Scan for the cell matching the given text and deliver its (x, y) coordinate at center. 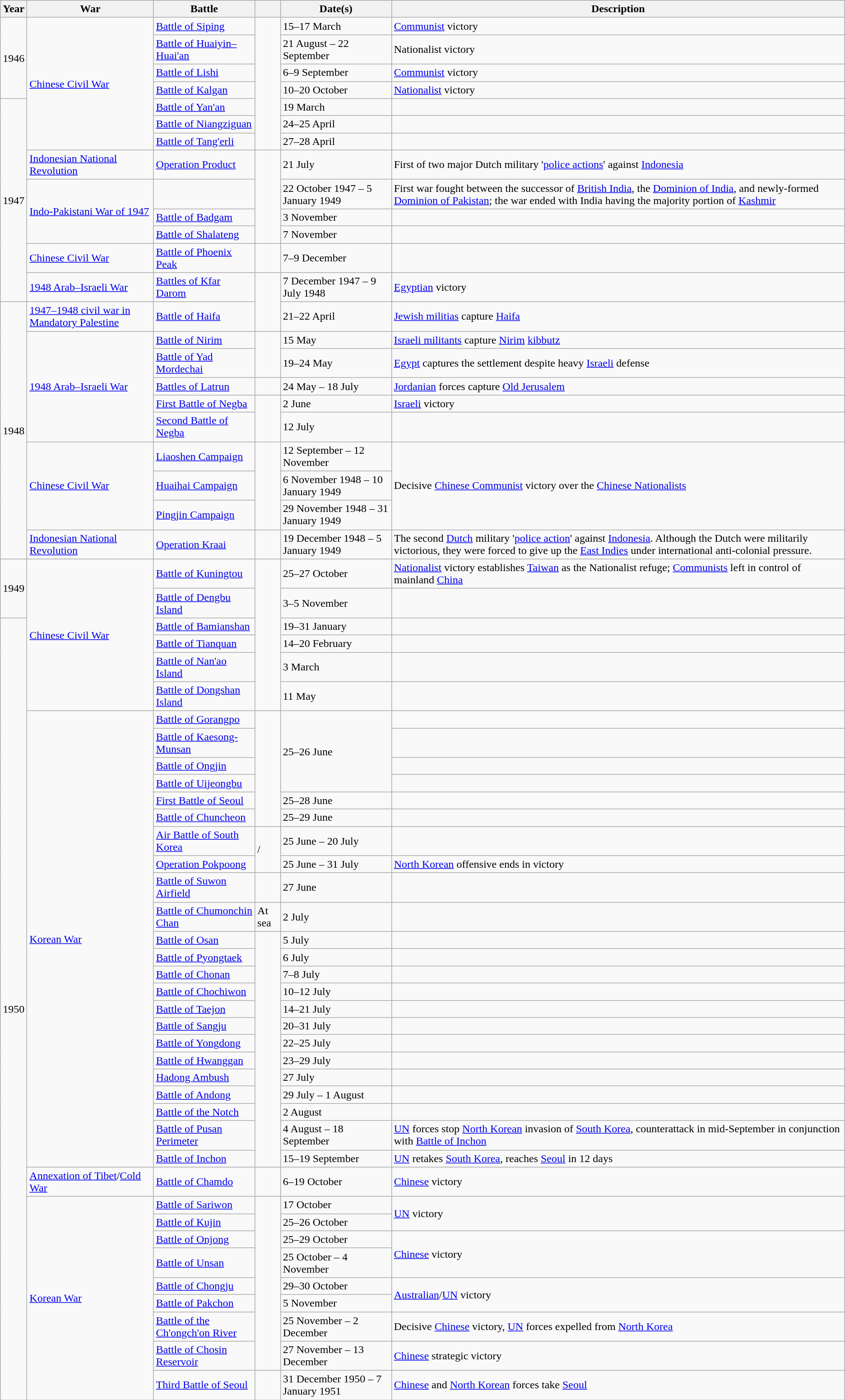
Year (14, 9)
24 May – 18 July (336, 386)
Indo-Pakistani War of 1947 (90, 211)
Battle of Haifa (204, 317)
1949 (14, 588)
11 May (336, 696)
10–20 October (336, 90)
/ (268, 850)
1950 (14, 1009)
Jewish militias capture Haifa (618, 317)
6–19 October (336, 1182)
Battle of Uijeongbu (204, 783)
27–28 April (336, 141)
25–29 June (336, 818)
12 September – 12 November (336, 456)
Australian/UN victory (618, 1294)
Battle of Andong (204, 1095)
War (90, 9)
25 October – 4 November (336, 1262)
1948 (14, 431)
Nationalist victory establishes Taiwan as the Nationalist refuge; Communists left in control of mainland China (618, 573)
Third Battle of Seoul (204, 1385)
27 July (336, 1078)
Battles of Latrun (204, 386)
Battle of Unsan (204, 1262)
UN forces stop North Korean invasion of South Korea, counterattack in mid-September in conjunction with Battle of Inchon (618, 1135)
Egypt captures the settlement despite heavy Israeli defense (618, 363)
24–25 April (336, 124)
7 November (336, 234)
17 October (336, 1205)
Pingjin Campaign (204, 515)
21–22 April (336, 317)
1946 (14, 58)
25 June – 20 July (336, 841)
7 December 1947 – 9 July 1948 (336, 287)
14–20 February (336, 643)
Battle of Dengbu Island (204, 603)
19–31 January (336, 626)
4 August – 18 September (336, 1135)
2 June (336, 404)
14–21 July (336, 1009)
7–9 December (336, 257)
Battle of Inchon (204, 1158)
Battle of Hwanggan (204, 1060)
Egyptian victory (618, 287)
6 November 1948 – 10 January 1949 (336, 486)
Chinese strategic victory (618, 1356)
Battle of Shalateng (204, 234)
Hadong Ambush (204, 1078)
Operation Pokpoong (204, 864)
5 November (336, 1303)
Operation Product (204, 164)
1947 (14, 200)
Battle of Siping (204, 26)
Battle of Tianquan (204, 643)
Battle of Suwon Airfield (204, 888)
Battle of Nirim (204, 340)
Israeli victory (618, 404)
Huaihai Campaign (204, 486)
Decisive Chinese Communist victory over the Chinese Nationalists (618, 486)
North Korean offensive ends in victory (618, 864)
Battle of Kalgan (204, 90)
7–8 July (336, 974)
6 July (336, 957)
Battle of Yad Mordechai (204, 363)
Battle of Bamianshan (204, 626)
22 October 1947 – 5 January 1949 (336, 194)
Battle of Osan (204, 940)
15–19 September (336, 1158)
UN victory (618, 1214)
Chinese and North Korean forces take Seoul (618, 1385)
Battle of Chochiwon (204, 991)
22–25 July (336, 1043)
Battle of Yan'an (204, 107)
Battle of Chumonchin Chan (204, 916)
Liaoshen Campaign (204, 456)
19–24 May (336, 363)
1947–1948 civil war in Mandatory Palestine (90, 317)
12 July (336, 427)
2 July (336, 916)
Date(s) (336, 9)
Operation Kraai (204, 544)
Battle of Onjong (204, 1239)
Decisive Chinese victory, UN forces expelled from North Korea (618, 1326)
29 July – 1 August (336, 1095)
15–17 March (336, 26)
Second Battle of Negba (204, 427)
31 December 1950 – 7 January 1951 (336, 1385)
25–28 June (336, 800)
Description (618, 9)
Battle of Sariwon (204, 1205)
27 November – 13 December (336, 1356)
Battle of Yongdong (204, 1043)
Battle of Chonan (204, 974)
Battle of Niangziguan (204, 124)
Battle of Kujin (204, 1222)
19 December 1948 – 5 January 1949 (336, 544)
Battle (204, 9)
Air Battle of South Korea (204, 841)
UN retakes South Korea, reaches Seoul in 12 days (618, 1158)
Battle of Dongshan Island (204, 696)
First Battle of Negba (204, 404)
29 November 1948 – 31 January 1949 (336, 515)
20–31 July (336, 1026)
Battle of Nan'ao Island (204, 666)
23–29 July (336, 1060)
Battles of Kfar Darom (204, 287)
Battle of the Notch (204, 1112)
Battle of the Ch'ongch'on River (204, 1326)
Battle of Tang'erli (204, 141)
Battle of Chuncheon (204, 818)
Battle of Sangju (204, 1026)
Battle of Chosin Reservoir (204, 1356)
Battle of Chongju (204, 1286)
Battle of Lishi (204, 73)
21 July (336, 164)
Battle of Ongjin (204, 766)
3 November (336, 217)
First of two major Dutch military 'police actions' against Indonesia (618, 164)
At sea (268, 916)
Battle of Badgam (204, 217)
Battle of Huaiyin–Huai'an (204, 50)
3–5 November (336, 603)
29–30 October (336, 1286)
Battle of Pyongtaek (204, 957)
5 July (336, 940)
First Battle of Seoul (204, 800)
Battle of Kaesong-Munsan (204, 743)
Battle of Pakchon (204, 1303)
19 March (336, 107)
25 November – 2 December (336, 1326)
25–26 October (336, 1222)
Battle of Gorangpo (204, 720)
25–27 October (336, 573)
2 August (336, 1112)
6–9 September (336, 73)
15 May (336, 340)
Annexation of Tibet/Cold War (90, 1182)
Israeli militants capture Nirim kibbutz (618, 340)
25–26 June (336, 751)
25–29 October (336, 1239)
Battle of Pusan Perimeter (204, 1135)
Battle of Phoenix Peak (204, 257)
21 August – 22 September (336, 50)
27 June (336, 888)
Battle of Chamdo (204, 1182)
Battle of Kuningtou (204, 573)
10–12 July (336, 991)
Jordanian forces capture Old Jerusalem (618, 386)
Battle of Taejon (204, 1009)
3 March (336, 666)
25 June – 31 July (336, 864)
